Capture the cell that displays the provided text and extract its [X, Y] central coordinate. 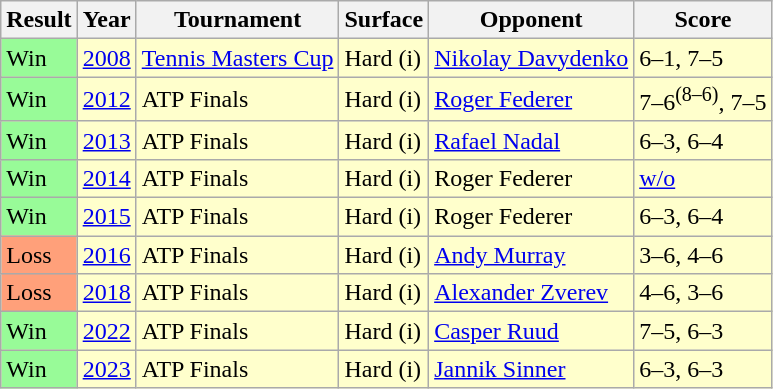
Surface [384, 20]
6–3, 6–3 [703, 369]
2016 [106, 255]
Casper Ruud [532, 331]
2018 [106, 293]
2014 [106, 178]
2012 [106, 100]
w/o [703, 178]
Result [39, 20]
4–6, 3–6 [703, 293]
6–1, 7–5 [703, 58]
2022 [106, 331]
Rafael Nadal [532, 140]
2013 [106, 140]
7–5, 6–3 [703, 331]
2023 [106, 369]
2015 [106, 217]
Score [703, 20]
Tennis Masters Cup [238, 58]
Nikolay Davydenko [532, 58]
2008 [106, 58]
7–6(8–6), 7–5 [703, 100]
3–6, 4–6 [703, 255]
Jannik Sinner [532, 369]
Tournament [238, 20]
Alexander Zverev [532, 293]
Andy Murray [532, 255]
Year [106, 20]
Opponent [532, 20]
